Determine the (X, Y) coordinate at the center of the cell enclosing the given text.  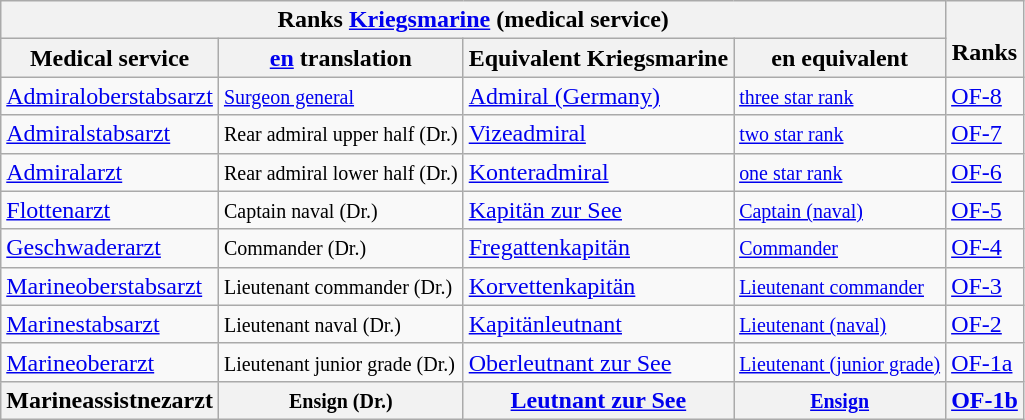
Commander (840, 248)
Surgeon general (340, 96)
Ranks Kriegsmarine (medical service) (474, 20)
Captain naval (Dr.) (340, 210)
en translation (340, 58)
en equivalent (840, 58)
Rear admiral upper half (Dr.) (340, 134)
OF-7 (985, 134)
Marineoberarzt (110, 362)
Lieutenant (naval) (840, 324)
Leutnant zur See (598, 400)
Marinestabsarzt (110, 324)
Commander (Dr.) (340, 248)
Kapitän zur See (598, 210)
Lieutenant (junior grade) (840, 362)
Ranks (985, 39)
Admiraloberstabsarzt (110, 96)
Admiralstabsarzt (110, 134)
Konteradmiral (598, 172)
Korvettenkapitän (598, 286)
two star rank (840, 134)
Lieutenant junior grade (Dr.) (340, 362)
Ensign (Dr.) (340, 400)
three star rank (840, 96)
OF-5 (985, 210)
Kapitänleutnant (598, 324)
Ensign (840, 400)
OF-6 (985, 172)
Marineoberstabsarzt (110, 286)
Geschwaderarzt (110, 248)
Rear admiral lower half (Dr.) (340, 172)
Admiral (Germany) (598, 96)
OF-3 (985, 286)
Marineassistnezarzt (110, 400)
OF-4 (985, 248)
Oberleutnant zur See (598, 362)
Admiralarzt (110, 172)
one star rank (840, 172)
Captain (naval) (840, 210)
OF-1b (985, 400)
Lieutenant commander (Dr.) (340, 286)
Equivalent Kriegsmarine (598, 58)
Fregattenkapitän (598, 248)
Vizeadmiral (598, 134)
OF-8 (985, 96)
Medical service (110, 58)
Lieutenant commander (840, 286)
OF-1a (985, 362)
OF-2 (985, 324)
Flottenarzt (110, 210)
Lieutenant naval (Dr.) (340, 324)
